Detect which cell encompasses the target text, then output its (x, y) center coordinate. 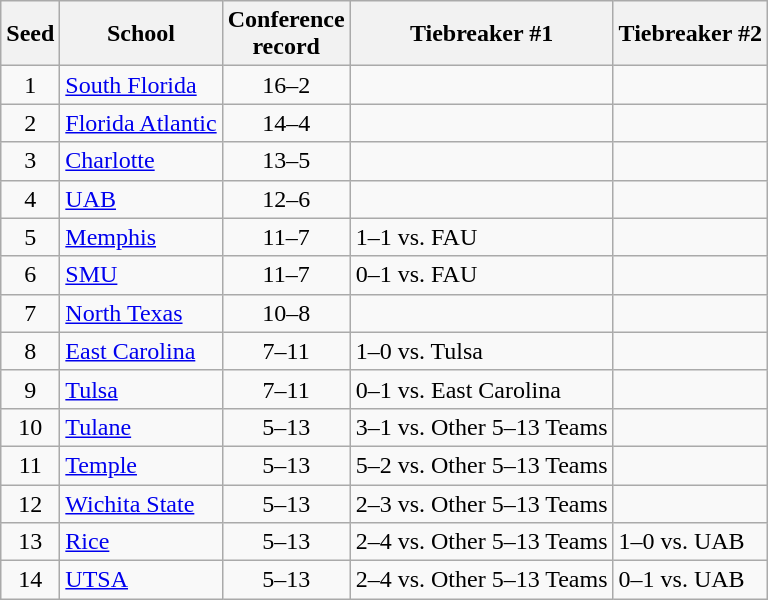
Wichita State (141, 503)
South Florida (141, 85)
Rice (141, 542)
Seed (30, 34)
12 (30, 503)
2 (30, 123)
Tulsa (141, 389)
13 (30, 542)
Charlotte (141, 161)
UAB (141, 199)
Tulane (141, 427)
Memphis (141, 237)
14 (30, 580)
Temple (141, 465)
3 (30, 161)
2–3 vs. Other 5–13 Teams (482, 503)
Tiebreaker #2 (690, 34)
North Texas (141, 313)
4 (30, 199)
10 (30, 427)
School (141, 34)
13–5 (286, 161)
1–0 vs. Tulsa (482, 351)
6 (30, 275)
0–1 vs. UAB (690, 580)
12–6 (286, 199)
5–2 vs. Other 5–13 Teams (482, 465)
Florida Atlantic (141, 123)
East Carolina (141, 351)
8 (30, 351)
5 (30, 237)
16–2 (286, 85)
14–4 (286, 123)
1–1 vs. FAU (482, 237)
0–1 vs. FAU (482, 275)
0–1 vs. East Carolina (482, 389)
10–8 (286, 313)
1–0 vs. UAB (690, 542)
Conferencerecord (286, 34)
UTSA (141, 580)
3–1 vs. Other 5–13 Teams (482, 427)
11 (30, 465)
9 (30, 389)
1 (30, 85)
Tiebreaker #1 (482, 34)
SMU (141, 275)
7 (30, 313)
